Detect which cell encompasses the target text, then output its (x, y) center coordinate. 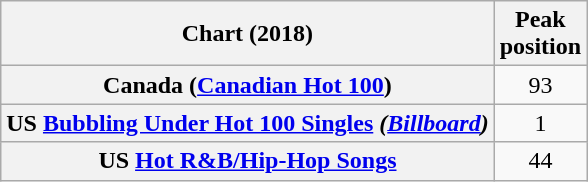
44 (540, 161)
US Hot R&B/Hip-Hop Songs (248, 161)
Chart (2018) (248, 34)
Canada (Canadian Hot 100) (248, 85)
US Bubbling Under Hot 100 Singles (Billboard) (248, 123)
93 (540, 85)
1 (540, 123)
Peakposition (540, 34)
